Determine the [x, y] coordinate at the center of the cell enclosing the given text.  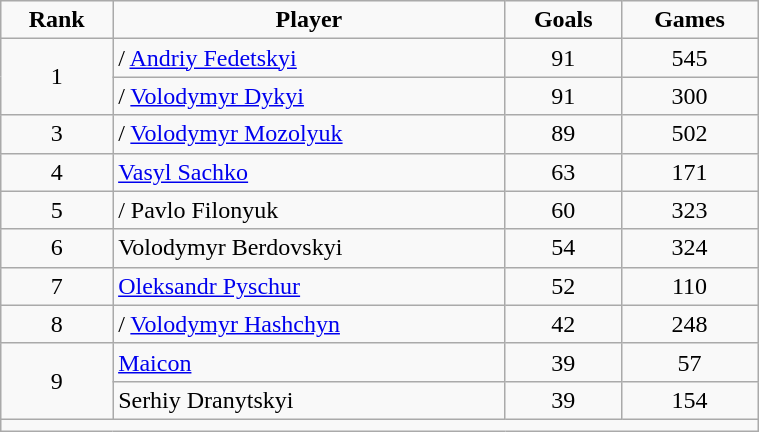
/ Volodymyr Mozolyuk [310, 134]
Maicon [310, 362]
154 [689, 400]
89 [563, 134]
248 [689, 324]
Vasyl Sachko [310, 172]
171 [689, 172]
Goals [563, 20]
3 [57, 134]
Player [310, 20]
Serhiy Dranytskyi [310, 400]
324 [689, 248]
300 [689, 96]
/ Pavlo Filonyuk [310, 210]
Oleksandr Pyschur [310, 286]
7 [57, 286]
110 [689, 286]
5 [57, 210]
8 [57, 324]
/ Andriy Fedetskyi [310, 58]
Rank [57, 20]
323 [689, 210]
/ Volodymyr Dykyi [310, 96]
4 [57, 172]
42 [563, 324]
Volodymyr Berdovskyi [310, 248]
/ Volodymyr Hashchyn [310, 324]
9 [57, 381]
Games [689, 20]
1 [57, 77]
63 [563, 172]
57 [689, 362]
52 [563, 286]
6 [57, 248]
54 [563, 248]
60 [563, 210]
545 [689, 58]
502 [689, 134]
